Extract the [x, y] coordinate from the center of the cell holding the provided text.  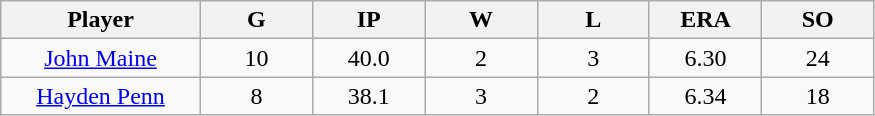
SO [818, 20]
IP [369, 20]
18 [818, 96]
John Maine [101, 58]
40.0 [369, 58]
24 [818, 58]
10 [256, 58]
38.1 [369, 96]
L [593, 20]
8 [256, 96]
G [256, 20]
6.34 [705, 96]
6.30 [705, 58]
Player [101, 20]
W [481, 20]
ERA [705, 20]
Hayden Penn [101, 96]
